Return the (X, Y) coordinate for the center point of the cell that contains the specified text.  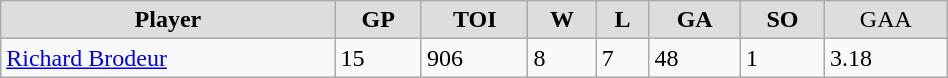
906 (474, 58)
TOI (474, 20)
GP (378, 20)
3.18 (886, 58)
W (562, 20)
GA (695, 20)
Player (168, 20)
8 (562, 58)
15 (378, 58)
1 (783, 58)
48 (695, 58)
Richard Brodeur (168, 58)
7 (622, 58)
GAA (886, 20)
L (622, 20)
SO (783, 20)
